Return (x, y) of the center of cell containing provided text 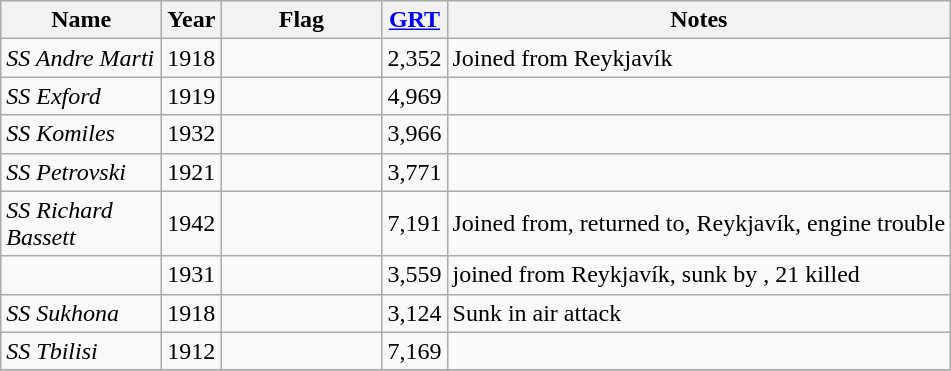
SS Tbilisi (82, 351)
Name (82, 20)
SS Andre Marti (82, 58)
SS Exford (82, 96)
Joined from, returned to, Reykjavík, engine trouble (699, 224)
7,169 (414, 351)
2,352 (414, 58)
Flag (302, 20)
1932 (192, 134)
GRT (414, 20)
3,559 (414, 275)
SS Petrovski (82, 172)
1942 (192, 224)
3,771 (414, 172)
1919 (192, 96)
Joined from Reykjavík (699, 58)
3,124 (414, 313)
1931 (192, 275)
1912 (192, 351)
SS Richard Bassett (82, 224)
SS Komiles (82, 134)
Sunk in air attack (699, 313)
joined from Reykjavík, sunk by , 21 killed (699, 275)
Notes (699, 20)
SS Sukhona (82, 313)
4,969 (414, 96)
7,191 (414, 224)
3,966 (414, 134)
1921 (192, 172)
Year (192, 20)
